Extract the [X, Y] coordinate from the center of the cell holding the provided text.  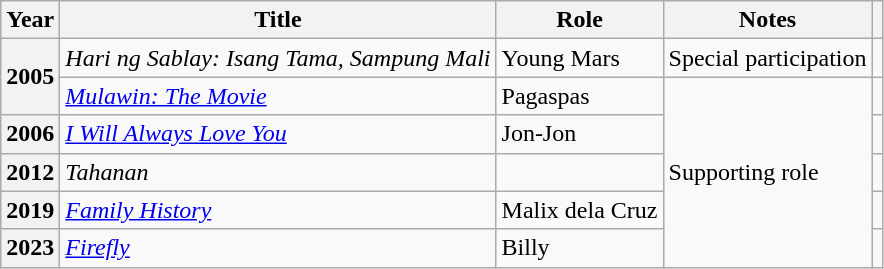
Family History [278, 210]
Supporting role [768, 172]
I Will Always Love You [278, 134]
2006 [30, 134]
Pagaspas [580, 96]
Billy [580, 248]
Hari ng Sablay: Isang Tama, Sampung Mali [278, 58]
Notes [768, 20]
Year [30, 20]
Young Mars [580, 58]
Jon-Jon [580, 134]
Tahanan [278, 172]
Special participation [768, 58]
2023 [30, 248]
Title [278, 20]
2019 [30, 210]
Malix dela Cruz [580, 210]
Mulawin: The Movie [278, 96]
Role [580, 20]
2012 [30, 172]
2005 [30, 77]
Firefly [278, 248]
